From the cell containing the given text, extract its center point as [x, y] coordinate. 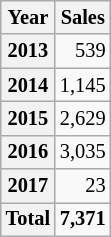
23 [83, 186]
Year [28, 17]
2015 [28, 118]
7,371 [83, 219]
2014 [28, 85]
539 [83, 51]
3,035 [83, 152]
2013 [28, 51]
Sales [83, 17]
1,145 [83, 85]
Total [28, 219]
2,629 [83, 118]
2017 [28, 186]
2016 [28, 152]
